Return the [x, y] coordinate for the center point of the cell that contains the specified text.  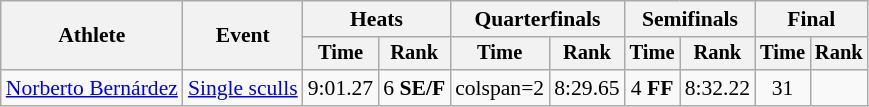
9:01.27 [340, 88]
Norberto Bernárdez [92, 88]
4 FF [652, 88]
8:29.65 [586, 88]
6 SE/F [414, 88]
Final [811, 19]
Event [243, 36]
Single sculls [243, 88]
colspan=2 [500, 88]
Heats [376, 19]
31 [782, 88]
Athlete [92, 36]
8:32.22 [718, 88]
Semifinals [690, 19]
Quarterfinals [538, 19]
